Return the [x, y] coordinate for the center point of the cell that contains the specified text.  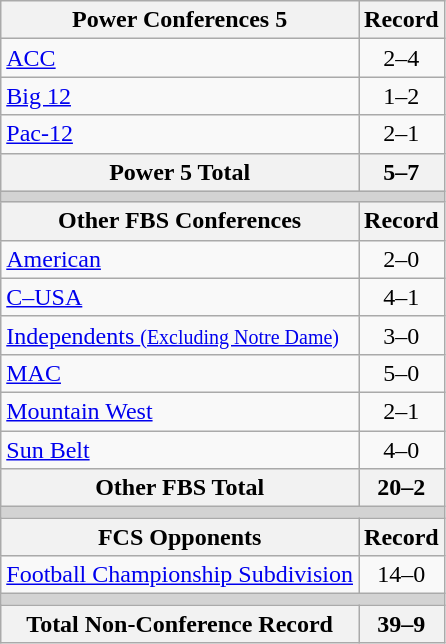
MAC [180, 373]
FCS Opponents [180, 537]
ACC [180, 58]
Big 12 [180, 96]
Power 5 Total [180, 172]
20–2 [402, 488]
Power Conferences 5 [180, 20]
Football Championship Subdivision [180, 575]
Mountain West [180, 411]
C–USA [180, 297]
5–7 [402, 172]
3–0 [402, 335]
2–0 [402, 259]
Independents (Excluding Notre Dame) [180, 335]
4–0 [402, 449]
American [180, 259]
Total Non-Conference Record [180, 624]
5–0 [402, 373]
Other FBS Total [180, 488]
Pac-12 [180, 134]
Sun Belt [180, 449]
Other FBS Conferences [180, 221]
4–1 [402, 297]
14–0 [402, 575]
1–2 [402, 96]
2–4 [402, 58]
39–9 [402, 624]
